Provide the (x, y) coordinate of the cell's center where the given text is located.  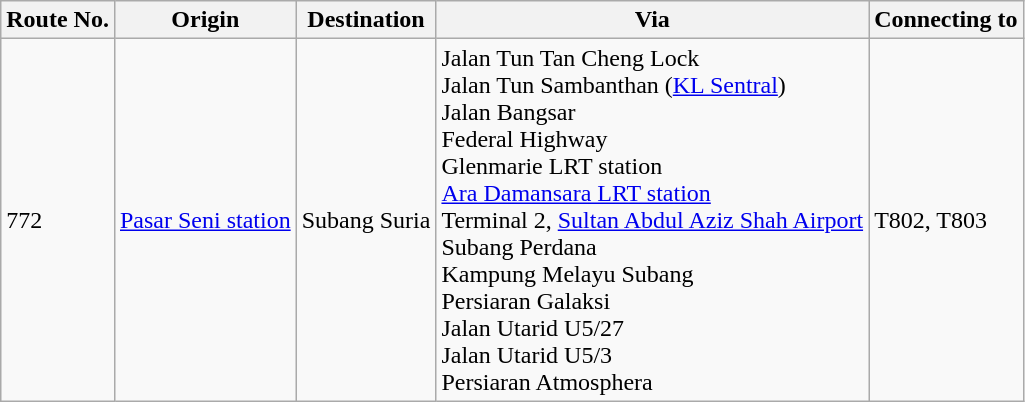
Subang Suria (366, 220)
772 (58, 220)
Destination (366, 20)
Pasar Seni station (205, 220)
Route No. (58, 20)
T802, T803 (946, 220)
Origin (205, 20)
Connecting to (946, 20)
Via (652, 20)
